Detect which cell encompasses the target text, then output its (x, y) center coordinate. 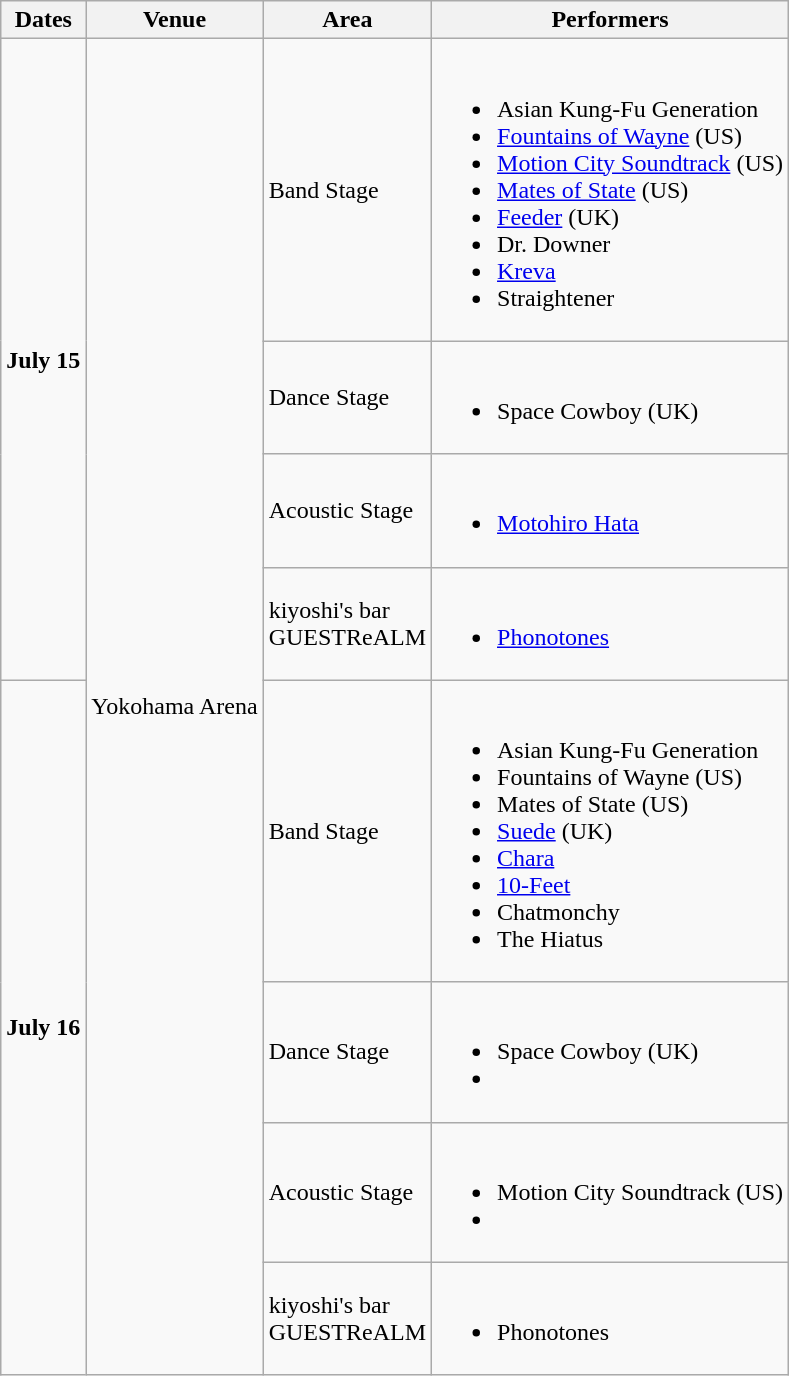
Motion City Soundtrack (US) (610, 1192)
Dates (44, 20)
Yokohama Arena (174, 707)
Asian Kung-Fu GenerationFountains of Wayne (US)Mates of State (US)Suede (UK)Chara10-FeetChatmonchyThe Hiatus (610, 831)
Motohiro Hata (610, 510)
July 15 (44, 360)
July 16 (44, 1028)
Venue (174, 20)
Asian Kung-Fu GenerationFountains of Wayne (US)Motion City Soundtrack (US)Mates of State (US)Feeder (UK)Dr. DownerKrevaStraightener (610, 190)
Area (347, 20)
Performers (610, 20)
